For the text-containing cell, return its midpoint in [X, Y] coordinate format. 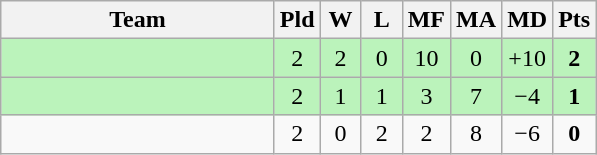
7 [476, 96]
+10 [528, 58]
−4 [528, 96]
8 [476, 134]
10 [426, 58]
W [340, 20]
MF [426, 20]
Pts [574, 20]
MD [528, 20]
MA [476, 20]
L [382, 20]
3 [426, 96]
Team [138, 20]
−6 [528, 134]
Pld [297, 20]
